For the text-containing cell, return its midpoint in [x, y] coordinate format. 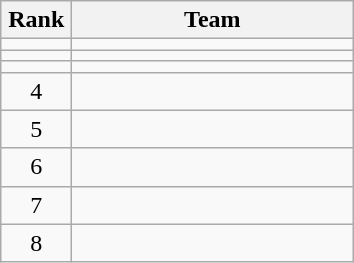
8 [36, 243]
Rank [36, 20]
5 [36, 129]
7 [36, 205]
4 [36, 91]
Team [212, 20]
6 [36, 167]
